Find where the given text appears and provide that cell's center as (x, y) coordinate. 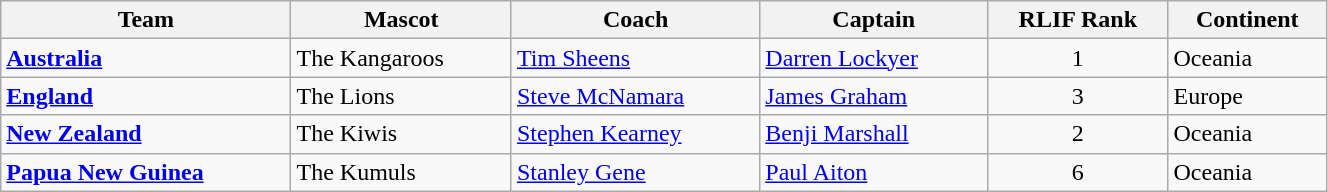
Darren Lockyer (874, 58)
Paul Aiton (874, 172)
Australia (146, 58)
New Zealand (146, 134)
The Lions (401, 96)
RLIF Rank (1078, 20)
2 (1078, 134)
England (146, 96)
1 (1078, 58)
Coach (635, 20)
Mascot (401, 20)
Europe (1247, 96)
Steve McNamara (635, 96)
The Kangaroos (401, 58)
Tim Sheens (635, 58)
Captain (874, 20)
James Graham (874, 96)
Stephen Kearney (635, 134)
Benji Marshall (874, 134)
The Kiwis (401, 134)
3 (1078, 96)
The Kumuls (401, 172)
Continent (1247, 20)
6 (1078, 172)
Team (146, 20)
Stanley Gene (635, 172)
Papua New Guinea (146, 172)
